Return the (x, y) coordinate for the center point of the cell that contains the specified text.  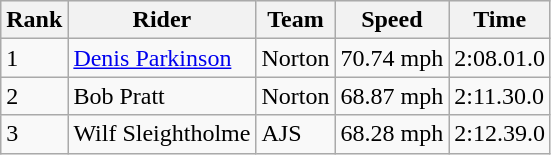
3 (34, 134)
Wilf Sleightholme (162, 134)
2:11.30.0 (500, 96)
Time (500, 20)
68.28 mph (392, 134)
Rider (162, 20)
70.74 mph (392, 58)
Rank (34, 20)
1 (34, 58)
AJS (296, 134)
2:08.01.0 (500, 58)
2 (34, 96)
Bob Pratt (162, 96)
Team (296, 20)
2:12.39.0 (500, 134)
68.87 mph (392, 96)
Denis Parkinson (162, 58)
Speed (392, 20)
